Detect which cell encompasses the target text, then output its (X, Y) center coordinate. 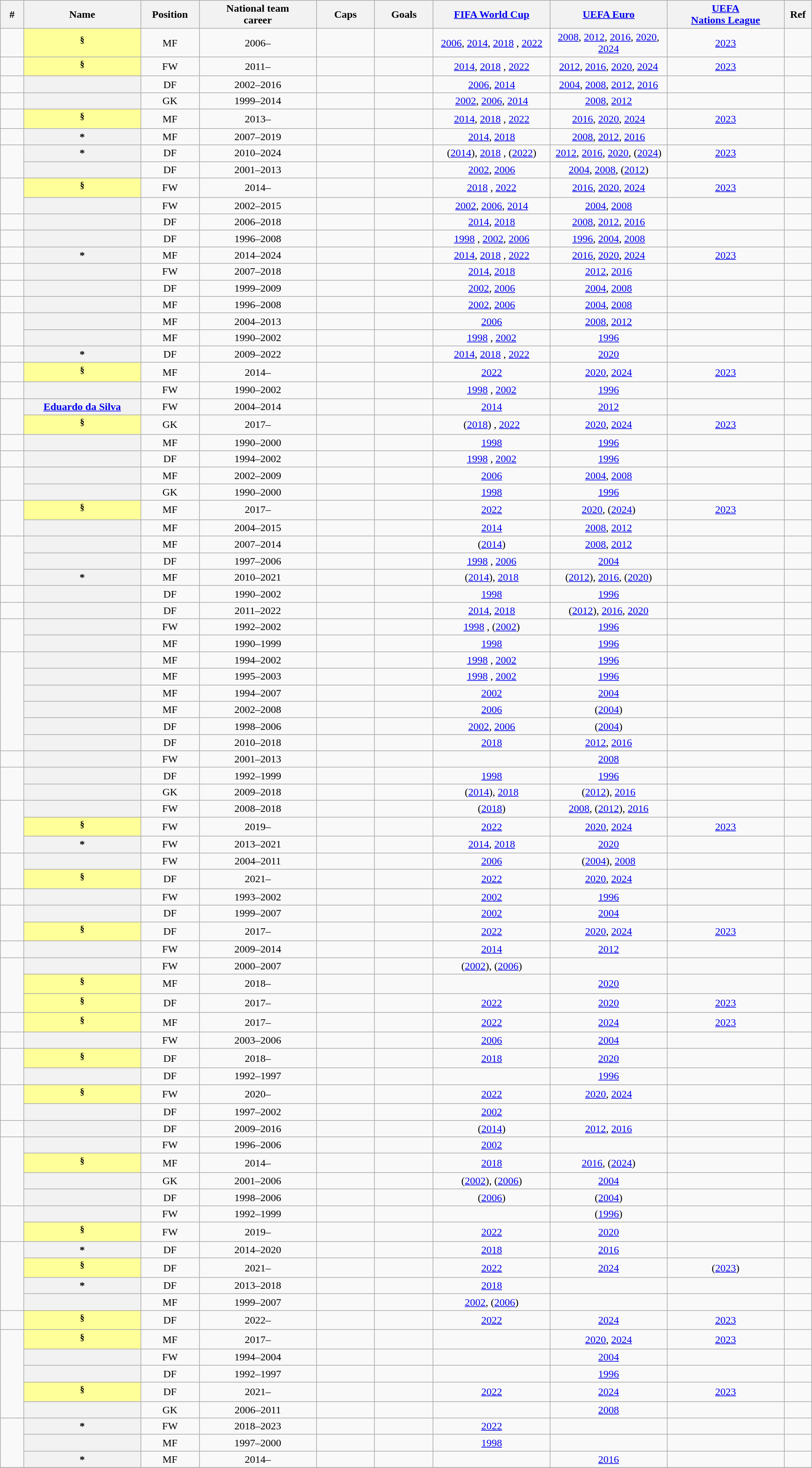
2006, 2014, 2018 , 2022 (492, 43)
2014–2024 (258, 255)
2002–2016 (258, 84)
# (12, 15)
1996–2006 (258, 1145)
2013–2021 (258, 844)
(2006) (492, 1197)
1996, 2004, 2008 (609, 239)
2002–2015 (258, 206)
(2012), 2016 (609, 792)
1998 , 2002, 2006 (492, 239)
2004–2013 (258, 321)
2002, (2006) (492, 1302)
1997–2000 (258, 1443)
1997–2006 (258, 561)
2020, (2024) (609, 510)
2013– (258, 119)
1998 , 2006 (492, 561)
1997–2002 (258, 1112)
2004, 2008, 2012, 2016 (609, 84)
2006–2018 (258, 222)
(2018) , 2022 (492, 424)
2004–2015 (258, 528)
2004–2014 (258, 407)
2022– (258, 1320)
2003–2006 (258, 1040)
2006, 2014 (492, 84)
2002–2008 (258, 709)
2009–2022 (258, 354)
FIFA World Cup (492, 15)
2008, (2012), 2016 (609, 809)
National teamcareer (258, 15)
2020– (258, 1094)
(2012), 2016, 2020 (609, 611)
Eduardo da Silva (82, 407)
2006–2011 (258, 1410)
Caps (345, 15)
1993–2002 (258, 897)
2007–2014 (258, 545)
Name (82, 15)
2016, (2024) (609, 1163)
(2004), 2008 (609, 861)
1990–1999 (258, 644)
2011–2022 (258, 611)
2009–2014 (258, 949)
2008, 2012, 2016, 2020, 2024 (609, 43)
(2014), 2018 , (2022) (492, 153)
1999–2009 (258, 288)
1994–2004 (258, 1357)
2002–2009 (258, 476)
2010–2018 (258, 742)
Ref (798, 15)
2008–2018 (258, 809)
UEFANations League (726, 15)
2004–2011 (258, 861)
2000–2007 (258, 966)
2010–2024 (258, 153)
(2018) (492, 809)
2001–2006 (258, 1181)
2006– (258, 43)
2014–2020 (258, 1250)
2007–2018 (258, 272)
2012, 2016, 2020, 2024 (609, 67)
1994–2007 (258, 693)
(1996) (609, 1214)
2004, 2008, (2012) (609, 170)
2010–2021 (258, 578)
(2023) (726, 1268)
2011– (258, 67)
2007–2019 (258, 137)
1998 , (2002) (492, 627)
UEFA Euro (609, 15)
1995–2003 (258, 677)
2009–2018 (258, 792)
1992–2002 (258, 627)
(2012), 2016, (2020) (609, 578)
Position (170, 15)
2009–2016 (258, 1129)
2012, 2016, 2020, (2024) (609, 153)
2013–2018 (258, 1286)
Goals (404, 15)
2018–2023 (258, 1426)
2018 , 2022 (492, 187)
1999–2014 (258, 101)
